For the text-containing cell, return its midpoint in (x, y) coordinate format. 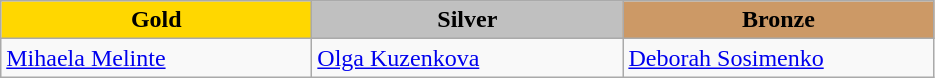
Olga Kuzenkova (468, 58)
Deborah Sosimenko (778, 58)
Silver (468, 20)
Mihaela Melinte (156, 58)
Bronze (778, 20)
Gold (156, 20)
